Detect which cell encompasses the target text, then output its (x, y) center coordinate. 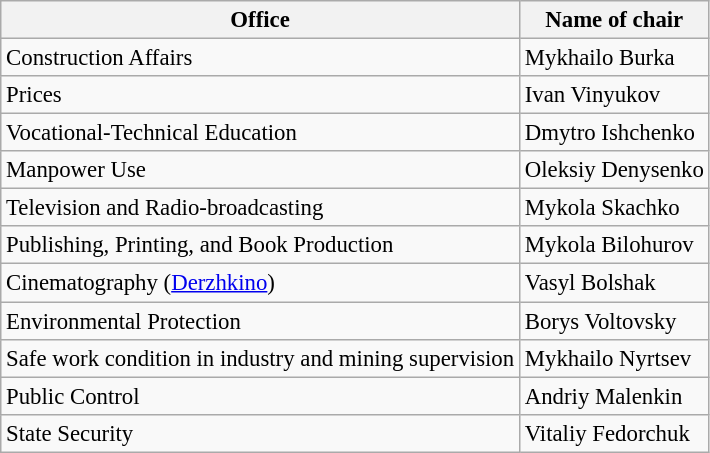
Mykola Skachko (614, 208)
Vocational-Technical Education (260, 133)
Cinematography (Derzhkino) (260, 283)
Safe work condition in industry and mining supervision (260, 358)
Office (260, 20)
Ivan Vinyukov (614, 95)
Mykhailo Nyrtsev (614, 358)
Public Control (260, 396)
Manpower Use (260, 170)
Mykola Bilohurov (614, 245)
Prices (260, 95)
Environmental Protection (260, 321)
Mykhailo Burka (614, 58)
Vitaliy Fedorchuk (614, 433)
Oleksiy Denysenko (614, 170)
Television and Radio-broadcasting (260, 208)
Name of chair (614, 20)
Dmytro Ishchenko (614, 133)
Vasyl Bolshak (614, 283)
Publishing, Printing, and Book Production (260, 245)
State Security (260, 433)
Construction Affairs (260, 58)
Borys Voltovsky (614, 321)
Andriy Malenkin (614, 396)
